Extract the [x, y] coordinate from the center of the cell holding the provided text.  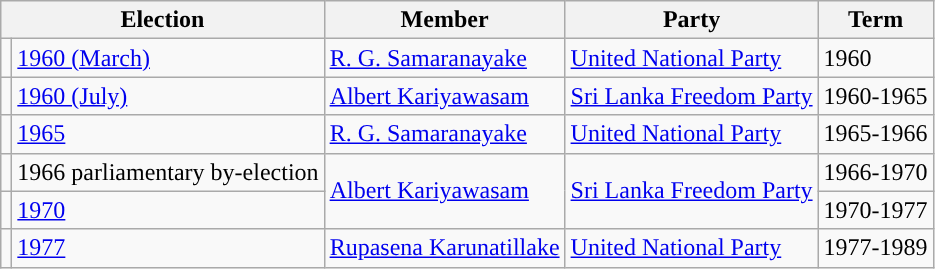
Term [876, 20]
1977 [168, 248]
1970 [168, 210]
1966 parliamentary by-election [168, 172]
1977-1989 [876, 248]
1965 [168, 134]
Party [692, 20]
Member [444, 20]
1966-1970 [876, 172]
1970-1977 [876, 210]
Election [162, 20]
1965-1966 [876, 134]
1960 [876, 58]
1960 (March) [168, 58]
1960-1965 [876, 96]
Rupasena Karunatillake [444, 248]
1960 (July) [168, 96]
